Provide the (x, y) coordinate of the cell's center where the given text is located.  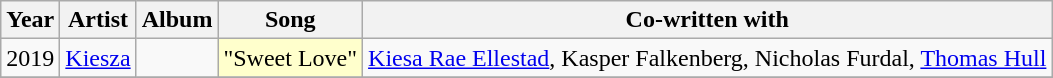
Album (177, 20)
Kiesza (98, 58)
Kiesa Rae Ellestad, Kasper Falkenberg, Nicholas Furdal, Thomas Hull (708, 58)
2019 (30, 58)
Co-written with (708, 20)
Artist (98, 20)
Year (30, 20)
Song (290, 20)
"Sweet Love" (290, 58)
